For the text-containing cell, return its midpoint in (X, Y) coordinate format. 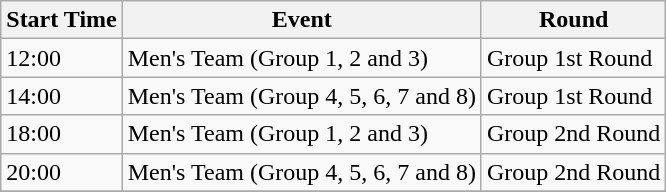
14:00 (62, 96)
Event (302, 20)
18:00 (62, 134)
12:00 (62, 58)
Round (573, 20)
Start Time (62, 20)
20:00 (62, 172)
